For the text-containing cell, return its midpoint in (X, Y) coordinate format. 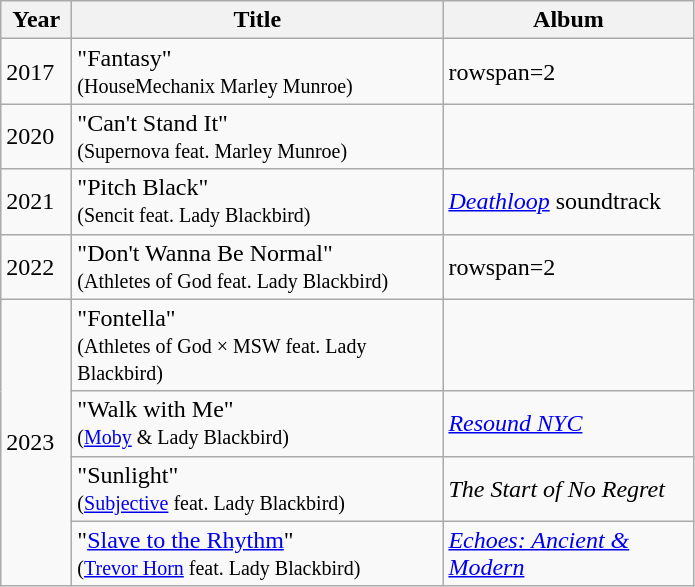
2020 (36, 136)
The Start of No Regret (568, 488)
Year (36, 20)
Title (258, 20)
Album (568, 20)
"Walk with Me"(Moby & Lady Blackbird) (258, 424)
2017 (36, 72)
"Don't Wanna Be Normal"(Athletes of God feat. Lady Blackbird) (258, 266)
"Pitch Black"(Sencit feat. Lady Blackbird) (258, 202)
2021 (36, 202)
"Fontella"(Athletes of God × MSW feat. Lady Blackbird) (258, 345)
"Fantasy"(HouseMechanix Marley Munroe) (258, 72)
"Can't Stand It"(Supernova feat. Marley Munroe) (258, 136)
2023 (36, 442)
Deathloop soundtrack (568, 202)
"Sunlight"(Subjective feat. Lady Blackbird) (258, 488)
2022 (36, 266)
Resound NYC (568, 424)
Echoes: Ancient & Modern (568, 554)
"Slave to the Rhythm"(Trevor Horn feat. Lady Blackbird) (258, 554)
